Extract the (X, Y) coordinate from the center of the cell holding the provided text.  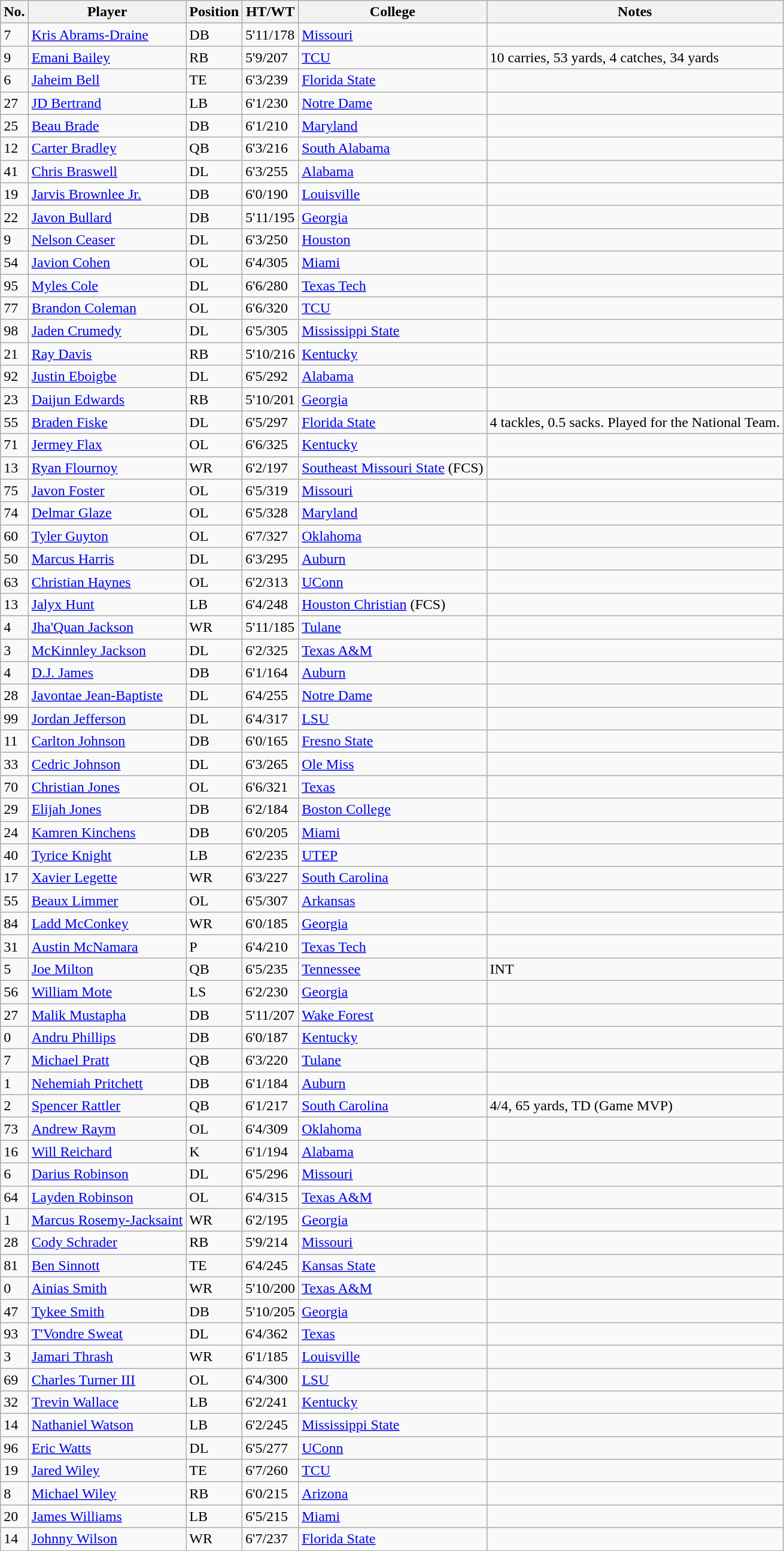
Javon Bullard (107, 217)
Tyrice Knight (107, 855)
Cody Schrader (107, 1243)
McKinnley Jackson (107, 650)
Cedric Johnson (107, 764)
6'1/185 (271, 1356)
6'1/164 (271, 673)
6'3/220 (271, 1061)
No. (14, 12)
Arkansas (393, 901)
2 (14, 1106)
Darius Robinson (107, 1174)
6'1/230 (271, 103)
Jaheim Bell (107, 80)
11 (14, 741)
Nathaniel Watson (107, 1425)
6'0/190 (271, 194)
Brandon Coleman (107, 308)
64 (14, 1197)
50 (14, 559)
6'2/325 (271, 650)
33 (14, 764)
41 (14, 171)
Trevin Wallace (107, 1402)
Arizona (393, 1494)
6'0/165 (271, 741)
6'2/235 (271, 855)
Andru Phillips (107, 1038)
20 (14, 1516)
Carlton Johnson (107, 741)
70 (14, 787)
Beaux Limmer (107, 901)
Joe Milton (107, 969)
6'2/197 (271, 468)
6'6/280 (271, 286)
5'10/200 (271, 1288)
6'1/184 (271, 1083)
6'5/215 (271, 1516)
6'5/292 (271, 377)
Delmar Glaze (107, 513)
60 (14, 536)
Notes (634, 12)
6'4/248 (271, 604)
24 (14, 832)
6'5/319 (271, 490)
54 (14, 262)
INT (634, 969)
Kris Abrams-Draine (107, 35)
5'10/216 (271, 354)
UTEP (393, 855)
6'5/277 (271, 1448)
Ray Davis (107, 354)
Houston (393, 240)
Ladd McConkey (107, 923)
Daijun Edwards (107, 399)
Christian Jones (107, 787)
Braden Fiske (107, 422)
Spencer Rattler (107, 1106)
6'4/309 (271, 1129)
Player (107, 12)
6'3/255 (271, 171)
22 (14, 217)
93 (14, 1334)
D.J. James (107, 673)
6'4/305 (271, 262)
Charles Turner III (107, 1379)
Michael Wiley (107, 1494)
6'4/245 (271, 1265)
6'0/187 (271, 1038)
6'5/235 (271, 969)
6'2/230 (271, 992)
23 (14, 399)
Wake Forest (393, 1015)
75 (14, 490)
Jermey Flax (107, 445)
10 carries, 53 yards, 4 catches, 34 yards (634, 57)
Chris Braswell (107, 171)
Kansas State (393, 1265)
Tennessee (393, 969)
6'6/325 (271, 445)
6'4/315 (271, 1197)
Jalyx Hunt (107, 604)
Justin Eboigbe (107, 377)
6'4/300 (271, 1379)
6'5/297 (271, 422)
6'5/328 (271, 513)
LS (214, 992)
6'5/296 (271, 1174)
21 (14, 354)
4/4, 65 yards, TD (Game MVP) (634, 1106)
Boston College (393, 810)
Jarvis Brownlee Jr. (107, 194)
6'4/210 (271, 946)
Jordan Jefferson (107, 719)
6'4/362 (271, 1334)
James Williams (107, 1516)
32 (14, 1402)
Ole Miss (393, 764)
Houston Christian (FCS) (393, 604)
6'3/295 (271, 559)
6'2/245 (271, 1425)
6'6/321 (271, 787)
6'7/260 (271, 1471)
31 (14, 946)
73 (14, 1129)
6'2/195 (271, 1220)
63 (14, 581)
Tykee Smith (107, 1311)
5'10/201 (271, 399)
6'1/194 (271, 1152)
5 (14, 969)
Marcus Harris (107, 559)
Javon Foster (107, 490)
Jamari Thrash (107, 1356)
98 (14, 331)
Javion Cohen (107, 262)
16 (14, 1152)
99 (14, 719)
6'4/255 (271, 696)
71 (14, 445)
Marcus Rosemy-Jacksaint (107, 1220)
Austin McNamara (107, 946)
Ainias Smith (107, 1288)
Eric Watts (107, 1448)
6'5/307 (271, 901)
Layden Robinson (107, 1197)
Jha'Quan Jackson (107, 627)
Emani Bailey (107, 57)
17 (14, 878)
74 (14, 513)
Javontae Jean-Baptiste (107, 696)
8 (14, 1494)
Nelson Ceaser (107, 240)
Beau Brade (107, 126)
6'2/313 (271, 581)
6'7/237 (271, 1539)
6'3/227 (271, 878)
K (214, 1152)
4 tackles, 0.5 sacks. Played for the National Team. (634, 422)
6'3/265 (271, 764)
Nehemiah Pritchett (107, 1083)
Carter Bradley (107, 149)
Myles Cole (107, 286)
South Alabama (393, 149)
Kamren Kinchens (107, 832)
HT/WT (271, 12)
47 (14, 1311)
5'11/207 (271, 1015)
12 (14, 149)
40 (14, 855)
Johnny Wilson (107, 1539)
Ryan Flournoy (107, 468)
6'5/305 (271, 331)
Tyler Guyton (107, 536)
Southeast Missouri State (FCS) (393, 468)
25 (14, 126)
6'4/317 (271, 719)
6'1/217 (271, 1106)
29 (14, 810)
P (214, 946)
6'3/250 (271, 240)
95 (14, 286)
6'3/216 (271, 149)
5'11/178 (271, 35)
6'7/327 (271, 536)
6'0/215 (271, 1494)
6'1/210 (271, 126)
5'9/214 (271, 1243)
Elijah Jones (107, 810)
6'0/185 (271, 923)
6'2/184 (271, 810)
84 (14, 923)
5'11/185 (271, 627)
Jaden Crumedy (107, 331)
5'10/205 (271, 1311)
77 (14, 308)
Michael Pratt (107, 1061)
96 (14, 1448)
81 (14, 1265)
Andrew Raym (107, 1129)
6'3/239 (271, 80)
College (393, 12)
92 (14, 377)
Jared Wiley (107, 1471)
Ben Sinnott (107, 1265)
T'Vondre Sweat (107, 1334)
JD Bertrand (107, 103)
Position (214, 12)
Fresno State (393, 741)
6'6/320 (271, 308)
6'2/241 (271, 1402)
5'11/195 (271, 217)
Christian Haynes (107, 581)
William Mote (107, 992)
56 (14, 992)
5'9/207 (271, 57)
Malik Mustapha (107, 1015)
6'0/205 (271, 832)
Xavier Legette (107, 878)
69 (14, 1379)
Will Reichard (107, 1152)
